Return (X, Y) of the center of cell containing provided text 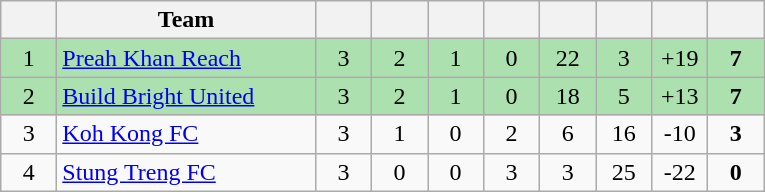
6 (568, 134)
25 (624, 172)
-10 (680, 134)
16 (624, 134)
Preah Khan Reach (186, 58)
Team (186, 20)
18 (568, 96)
5 (624, 96)
Stung Treng FC (186, 172)
Koh Kong FC (186, 134)
+13 (680, 96)
Build Bright United (186, 96)
4 (29, 172)
-22 (680, 172)
+19 (680, 58)
22 (568, 58)
